Extract the (x, y) coordinate from the center of the cell holding the provided text.  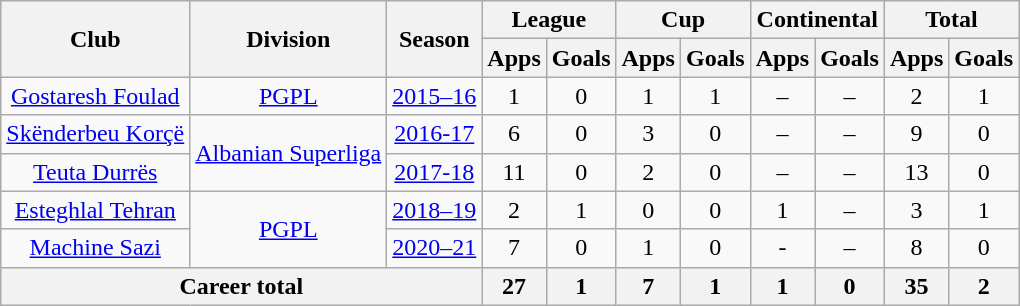
35 (916, 286)
2015–16 (434, 96)
9 (916, 134)
Esteghlal Tehran (96, 210)
Machine Sazi (96, 248)
Teuta Durrës (96, 172)
2016-17 (434, 134)
Skënderbeu Korçë (96, 134)
Albanian Superliga (288, 153)
11 (514, 172)
2017-18 (434, 172)
Gostaresh Foulad (96, 96)
2020–21 (434, 248)
- (782, 248)
8 (916, 248)
Club (96, 39)
Season (434, 39)
13 (916, 172)
League (549, 20)
Total (951, 20)
27 (514, 286)
Continental (817, 20)
Division (288, 39)
Cup (683, 20)
Career total (242, 286)
6 (514, 134)
2018–19 (434, 210)
